Provide the (x, y) coordinate of the cell's center where the given text is located.  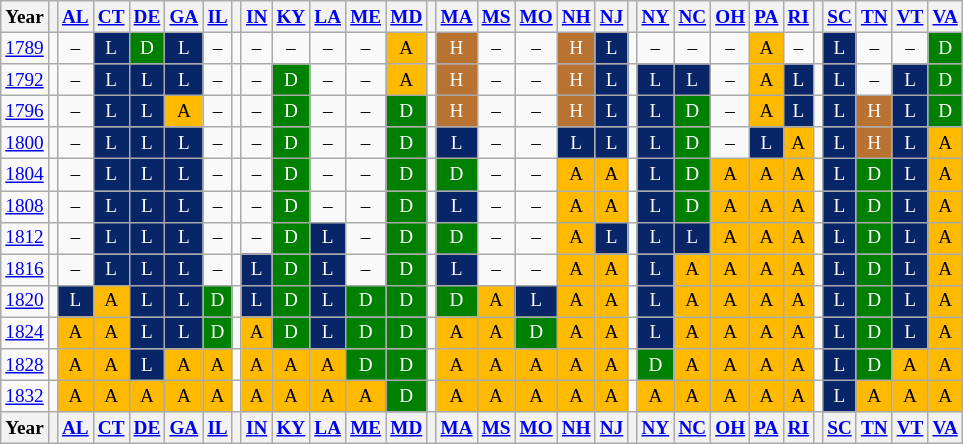
1820 (25, 301)
1796 (25, 111)
1824 (25, 333)
1812 (25, 238)
1789 (25, 48)
1804 (25, 175)
1832 (25, 396)
1808 (25, 206)
1816 (25, 270)
1792 (25, 80)
1828 (25, 365)
1800 (25, 143)
